Return the (x, y) coordinate for the center point of the cell that contains the specified text.  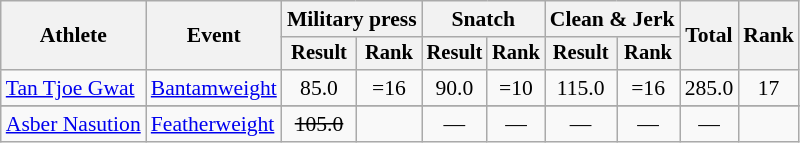
Event (214, 36)
Bantamweight (214, 88)
85.0 (319, 88)
285.0 (710, 88)
Military press (352, 19)
17 (768, 88)
115.0 (581, 88)
105.0 (319, 124)
Athlete (74, 36)
90.0 (455, 88)
Clean & Jerk (612, 19)
Featherweight (214, 124)
Tan Tjoe Gwat (74, 88)
Total (710, 36)
Asber Nasution (74, 124)
Snatch (484, 19)
=10 (516, 88)
